Extract the (X, Y) coordinate from the center of the cell holding the provided text.  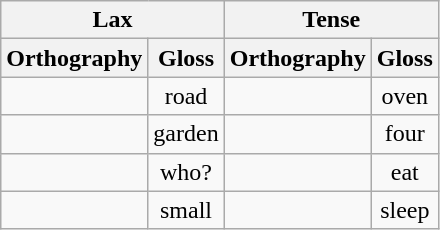
Lax (112, 20)
oven (404, 96)
small (186, 210)
road (186, 96)
four (404, 134)
Tense (331, 20)
eat (404, 172)
sleep (404, 210)
garden (186, 134)
who? (186, 172)
